Identify which cell holds the provided text, then report its [x, y] central coordinate. 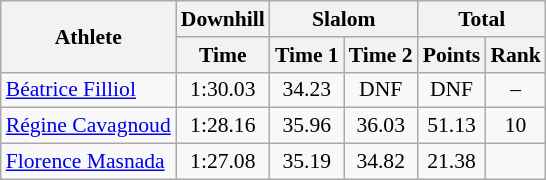
1:30.03 [223, 90]
Time 1 [307, 55]
10 [516, 126]
34.23 [307, 90]
Rank [516, 55]
Time 2 [381, 55]
Slalom [344, 19]
Béatrice Filliol [88, 90]
51.13 [452, 126]
1:27.08 [223, 162]
Florence Masnada [88, 162]
35.96 [307, 126]
Athlete [88, 36]
35.19 [307, 162]
1:28.16 [223, 126]
Total [482, 19]
Points [452, 55]
36.03 [381, 126]
34.82 [381, 162]
Time [223, 55]
Régine Cavagnoud [88, 126]
Downhill [223, 19]
21.38 [452, 162]
– [516, 90]
